Return (X, Y) of the center of cell containing provided text 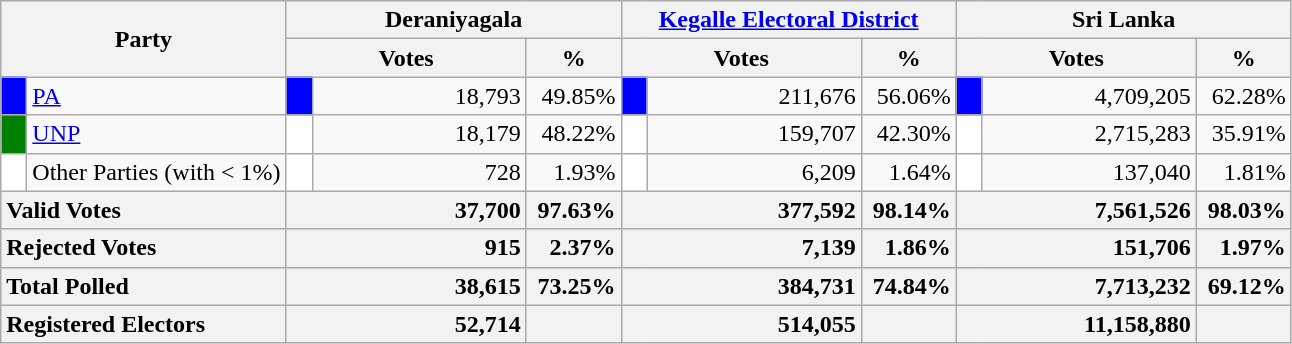
377,592 (741, 210)
Rejected Votes (144, 248)
1.97% (1244, 248)
18,179 (419, 134)
37,700 (406, 210)
18,793 (419, 96)
52,714 (406, 324)
7,713,232 (1076, 286)
384,731 (741, 286)
211,676 (754, 96)
137,040 (1089, 172)
49.85% (574, 96)
Party (144, 39)
7,561,526 (1076, 210)
38,615 (406, 286)
73.25% (574, 286)
Deraniyagala (454, 20)
1.64% (908, 172)
PA (156, 96)
1.81% (1244, 172)
151,706 (1076, 248)
1.86% (908, 248)
62.28% (1244, 96)
48.22% (574, 134)
Total Polled (144, 286)
Valid Votes (144, 210)
74.84% (908, 286)
514,055 (741, 324)
69.12% (1244, 286)
UNP (156, 134)
1.93% (574, 172)
97.63% (574, 210)
35.91% (1244, 134)
Registered Electors (144, 324)
915 (406, 248)
Sri Lanka (1124, 20)
56.06% (908, 96)
2,715,283 (1089, 134)
159,707 (754, 134)
Other Parties (with < 1%) (156, 172)
11,158,880 (1076, 324)
Kegalle Electoral District (788, 20)
7,139 (741, 248)
98.14% (908, 210)
98.03% (1244, 210)
42.30% (908, 134)
6,209 (754, 172)
728 (419, 172)
2.37% (574, 248)
4,709,205 (1089, 96)
